Return the (X, Y) coordinate for the center point of the cell that contains the specified text.  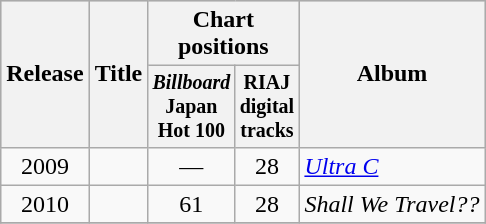
61 (192, 204)
2010 (45, 204)
— (192, 166)
Release (45, 74)
Shall We Travel?? (392, 204)
Ultra C (392, 166)
Title (118, 74)
Billboard Japan Hot 100 (192, 106)
Chart positions (224, 34)
RIAJ digital tracks (267, 106)
Album (392, 74)
2009 (45, 166)
